Detect which cell encompasses the target text, then output its (x, y) center coordinate. 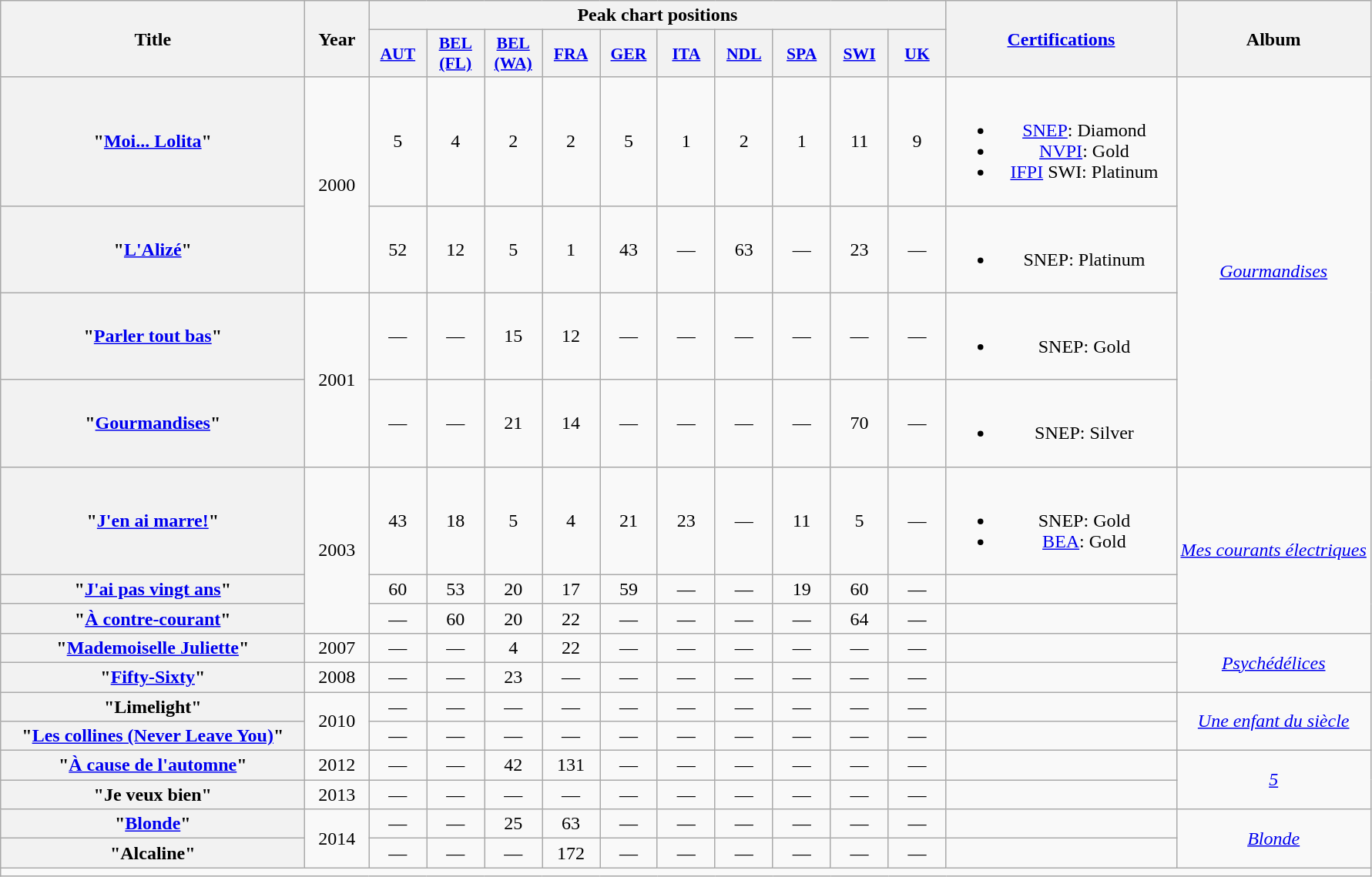
25 (513, 824)
"Fifty-Sixty" (153, 677)
2013 (337, 795)
SNEP: GoldBEA: Gold (1062, 521)
Gourmandises (1273, 272)
2003 (337, 550)
"J'en ai marre!" (153, 521)
131 (572, 765)
64 (860, 618)
Blonde (1273, 839)
BEL (FL) (456, 54)
2012 (337, 765)
"Blonde" (153, 824)
2010 (337, 721)
2000 (337, 185)
"Mademoiselle Juliette" (153, 648)
14 (572, 423)
2007 (337, 648)
53 (456, 589)
"L'Alizé" (153, 249)
2001 (337, 380)
"Gourmandises" (153, 423)
Peak chart positions (658, 15)
17 (572, 589)
"Moi... Lolita" (153, 142)
SPA (801, 54)
15 (513, 336)
"Parler tout bas" (153, 336)
2008 (337, 677)
Mes courants électriques (1273, 550)
"À contre-courant" (153, 618)
GER (629, 54)
"À cause de l'automne" (153, 765)
172 (572, 853)
9 (917, 142)
AUT (398, 54)
UK (917, 54)
SNEP: Platinum (1062, 249)
70 (860, 423)
2014 (337, 839)
FRA (572, 54)
SNEP: DiamondNVPI: GoldIFPI SWI: Platinum (1062, 142)
"Limelight" (153, 706)
SNEP: Gold (1062, 336)
"Alcaline" (153, 853)
Psychédélices (1273, 662)
Year (337, 38)
"Je veux bien" (153, 795)
BEL (WA) (513, 54)
42 (513, 765)
"Les collines (Never Leave You)" (153, 736)
Certifications (1062, 38)
59 (629, 589)
Title (153, 38)
SWI (860, 54)
SNEP: Silver (1062, 423)
18 (456, 521)
52 (398, 249)
19 (801, 589)
Une enfant du siècle (1273, 721)
Album (1273, 38)
ITA (686, 54)
NDL (744, 54)
"J'ai pas vingt ans" (153, 589)
